Output the [X, Y] coordinate of the center of the cell containing the given text.  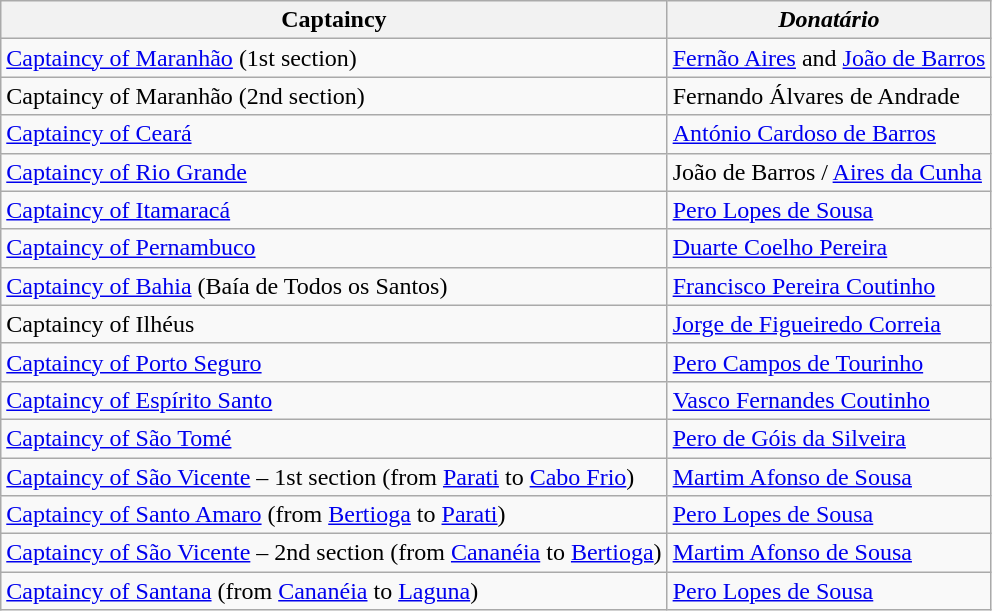
Captaincy of Porto Seguro [334, 362]
Pero Campos de Tourinho [829, 362]
Captaincy of São Vicente – 1st section (from Parati to Cabo Frio) [334, 477]
Fernando Álvares de Andrade [829, 96]
Captaincy of Ceará [334, 134]
Captaincy of Santana (from Cananéia to Laguna) [334, 591]
João de Barros / Aires da Cunha [829, 172]
Duarte Coelho Pereira [829, 248]
Captaincy of Pernambuco [334, 248]
Captaincy of Maranhão (1st section) [334, 58]
Captaincy of Maranhão (2nd section) [334, 96]
António Cardoso de Barros [829, 134]
Captaincy of Itamaracá [334, 210]
Francisco Pereira Coutinho [829, 286]
Donatário [829, 20]
Vasco Fernandes Coutinho [829, 400]
Jorge de Figueiredo Correia [829, 324]
Captaincy of São Vicente – 2nd section (from Cananéia to Bertioga) [334, 553]
Pero de Góis da Silveira [829, 438]
Captaincy of Bahia (Baía de Todos os Santos) [334, 286]
Captaincy [334, 20]
Captaincy of Rio Grande [334, 172]
Fernão Aires and João de Barros [829, 58]
Captaincy of São Tomé [334, 438]
Captaincy of Espírito Santo [334, 400]
Captaincy of Ilhéus [334, 324]
Captaincy of Santo Amaro (from Bertioga to Parati) [334, 515]
